Determine the (X, Y) coordinate at the center of the cell enclosing the given text.  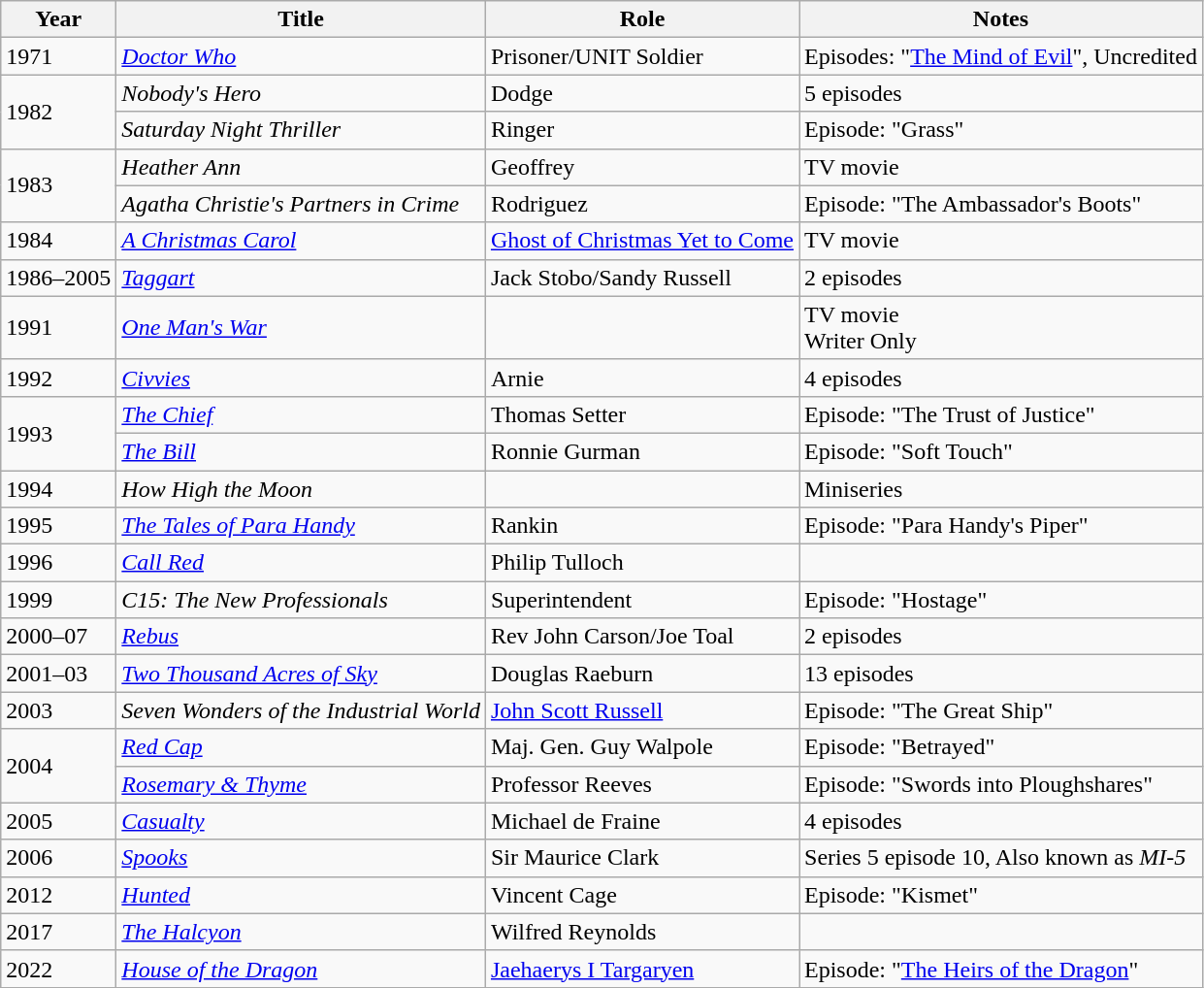
C15: The New Professionals (301, 600)
Sir Maurice Clark (642, 858)
Jack Stobo/Sandy Russell (642, 278)
Professor Reeves (642, 784)
Rosemary & Thyme (301, 784)
Episode: "Grass" (1001, 130)
Notes (1001, 19)
Two Thousand Acres of Sky (301, 674)
Rankin (642, 526)
2005 (58, 821)
Rev John Carson/Joe Toal (642, 637)
1992 (58, 378)
Rebus (301, 637)
Dodge (642, 93)
Hunted (301, 895)
John Scott Russell (642, 710)
1994 (58, 488)
1995 (58, 526)
House of the Dragon (301, 969)
Taggart (301, 278)
1999 (58, 600)
13 episodes (1001, 674)
1983 (58, 185)
Ronnie Gurman (642, 451)
Maj. Gen. Guy Walpole (642, 747)
The Chief (301, 414)
Episode: "The Ambassador's Boots" (1001, 204)
Year (58, 19)
Douglas Raeburn (642, 674)
1996 (58, 563)
Casualty (301, 821)
Episode: "Swords into Ploughshares" (1001, 784)
1982 (58, 112)
Episode: "Betrayed" (1001, 747)
Red Cap (301, 747)
1991 (58, 328)
The Halcyon (301, 932)
Superintendent (642, 600)
Episode: "The Heirs of the Dragon" (1001, 969)
Philip Tulloch (642, 563)
2003 (58, 710)
Title (301, 19)
Agatha Christie's Partners in Crime (301, 204)
Ghost of Christmas Yet to Come (642, 241)
The Tales of Para Handy (301, 526)
2012 (58, 895)
2017 (58, 932)
Episode: "The Great Ship" (1001, 710)
Heather Ann (301, 167)
Doctor Who (301, 56)
Ringer (642, 130)
Civvies (301, 378)
A Christmas Carol (301, 241)
Episode: "Kismet" (1001, 895)
2001–03 (58, 674)
Episode: "Soft Touch" (1001, 451)
Saturday Night Thriller (301, 130)
How High the Moon (301, 488)
Seven Wonders of the Industrial World (301, 710)
One Man's War (301, 328)
1986–2005 (58, 278)
Geoffrey (642, 167)
Prisoner/UNIT Soldier (642, 56)
Vincent Cage (642, 895)
Rodriguez (642, 204)
Call Red (301, 563)
Wilfred Reynolds (642, 932)
2022 (58, 969)
Michael de Fraine (642, 821)
Thomas Setter (642, 414)
1971 (58, 56)
1984 (58, 241)
2004 (58, 766)
Episode: "Hostage" (1001, 600)
Jaehaerys I Targaryen (642, 969)
TV movieWriter Only (1001, 328)
Episodes: "The Mind of Evil", Uncredited (1001, 56)
Spooks (301, 858)
1993 (58, 433)
Role (642, 19)
Nobody's Hero (301, 93)
Episode: "Para Handy's Piper" (1001, 526)
Episode: "The Trust of Justice" (1001, 414)
The Bill (301, 451)
Series 5 episode 10, Also known as MI-5 (1001, 858)
Arnie (642, 378)
2000–07 (58, 637)
2006 (58, 858)
5 episodes (1001, 93)
Miniseries (1001, 488)
